Extract the (x, y) coordinate from the center of the cell holding the provided text.  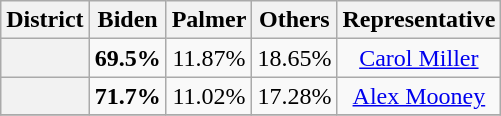
Biden (128, 20)
18.65% (294, 58)
Palmer (209, 20)
Carol Miller (419, 58)
District (45, 20)
71.7% (128, 96)
17.28% (294, 96)
Alex Mooney (419, 96)
11.02% (209, 96)
11.87% (209, 58)
69.5% (128, 58)
Representative (419, 20)
Others (294, 20)
